Extract the (X, Y) coordinate from the center of the cell holding the provided text.  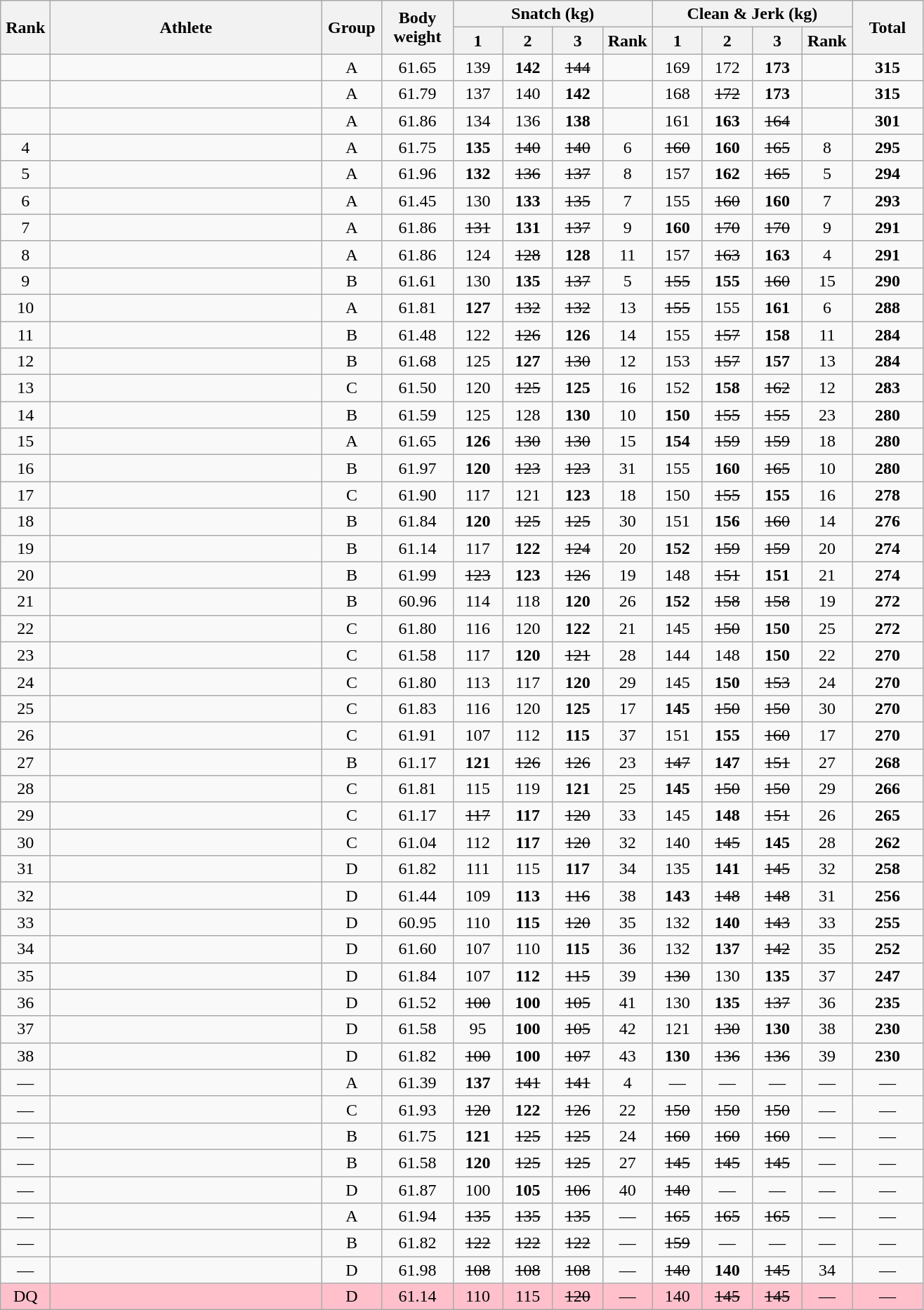
134 (477, 121)
61.45 (417, 201)
95 (477, 1029)
169 (677, 67)
265 (887, 816)
61.98 (417, 1270)
43 (628, 1056)
61.68 (417, 362)
256 (887, 896)
290 (887, 281)
61.48 (417, 335)
Clean & Jerk (kg) (752, 14)
42 (628, 1029)
278 (887, 495)
Total (887, 27)
255 (887, 922)
118 (528, 602)
301 (887, 121)
Body weight (417, 27)
61.97 (417, 468)
139 (477, 67)
293 (887, 201)
262 (887, 842)
138 (577, 121)
266 (887, 789)
283 (887, 388)
61.60 (417, 949)
61.04 (417, 842)
Athlete (186, 27)
61.96 (417, 174)
60.96 (417, 602)
61.91 (417, 735)
114 (477, 602)
41 (628, 1003)
61.61 (417, 281)
61.44 (417, 896)
61.93 (417, 1109)
61.90 (417, 495)
154 (677, 442)
60.95 (417, 922)
295 (887, 147)
164 (777, 121)
276 (887, 522)
61.59 (417, 415)
168 (677, 94)
156 (727, 522)
61.50 (417, 388)
106 (577, 1190)
Snatch (kg) (553, 14)
61.94 (417, 1217)
258 (887, 869)
288 (887, 307)
294 (887, 174)
133 (528, 201)
268 (887, 762)
61.99 (417, 575)
61.39 (417, 1083)
119 (528, 789)
235 (887, 1003)
252 (887, 949)
109 (477, 896)
40 (628, 1190)
61.83 (417, 708)
247 (887, 976)
Group (352, 27)
61.79 (417, 94)
61.52 (417, 1003)
111 (477, 869)
DQ (25, 1297)
61.87 (417, 1190)
